Locate the cell with the specified text and output its (X, Y) center coordinate. 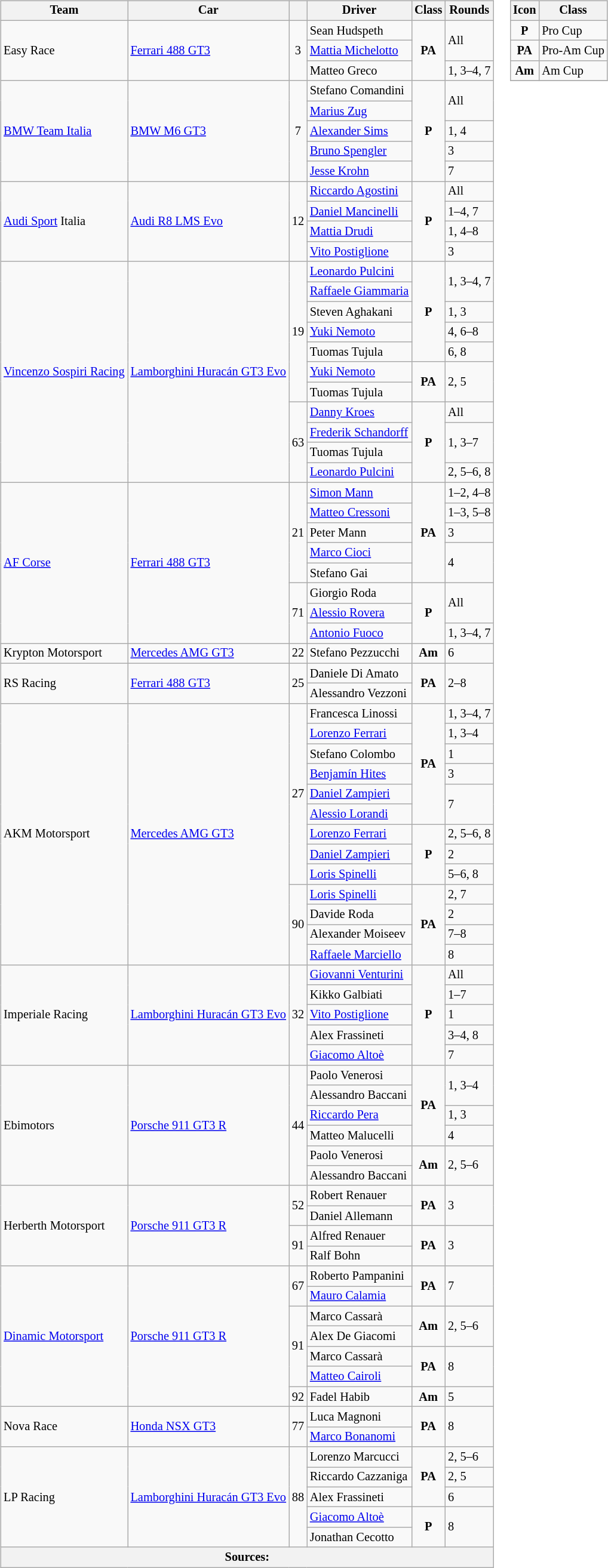
Nova Race (64, 1427)
12 (298, 222)
Matteo Greco (360, 71)
Ralf Bohn (360, 1256)
Riccardo Pera (360, 1116)
Francesca Linossi (360, 714)
Ebimotors (64, 1125)
Mauro Calamia (360, 1296)
Dinamic Motorsport (64, 1336)
Krypton Motorsport (64, 654)
88 (298, 1497)
1–4, 7 (469, 211)
Car (208, 11)
25 (298, 683)
Audi Sport Italia (64, 222)
Simon Mann (360, 492)
Matteo Cairoli (360, 1376)
Am Cup (573, 71)
RS Racing (64, 683)
Marco Bonanomi (360, 1437)
63 (298, 443)
Luca Magnoni (360, 1417)
5 (469, 1397)
Giovanni Venturini (360, 975)
4, 6–8 (469, 332)
6, 8 (469, 352)
Herberth Motorsport (64, 1226)
Pro Cup (573, 30)
Jesse Krohn (360, 171)
Mattia Drudi (360, 232)
Kikko Galbiati (360, 995)
BMW M6 GT3 (208, 131)
1, 3–7 (469, 442)
Audi R8 LMS Evo (208, 222)
1, 4 (469, 131)
Sources: (247, 1557)
AKM Motorsport (64, 834)
Mattia Michelotto (360, 51)
Bruno Spengler (360, 151)
Team (64, 11)
AF Corse (64, 562)
Roberto Pampanini (360, 1276)
Driver (360, 11)
Raffaele Giammaria (360, 292)
5–6, 8 (469, 874)
Rounds (469, 11)
1, 4–8 (469, 232)
Pro-Am Cup (573, 51)
Riccardo Agostini (360, 192)
Marco Cioci (360, 553)
1–3, 5–8 (469, 513)
71 (298, 614)
Daniele Di Amato (360, 673)
22 (298, 654)
BMW Team Italia (64, 131)
92 (298, 1397)
Davide Roda (360, 914)
21 (298, 532)
7–8 (469, 935)
27 (298, 794)
Alessio Lorandi (360, 814)
Matteo Cressoni (360, 513)
Alessio Rovera (360, 613)
44 (298, 1125)
Stefano Comandini (360, 91)
3–4, 8 (469, 1035)
Giorgio Roda (360, 593)
Stefano Pezzucchi (360, 654)
2–8 (469, 683)
Raffaele Marciello (360, 954)
Alexander Moiseev (360, 935)
Honda NSX GT3 (208, 1427)
Alexander Sims (360, 131)
1–7 (469, 995)
2, 7 (469, 895)
Jonathan Cecotto (360, 1538)
Easy Race (64, 50)
Fadel Habib (360, 1397)
90 (298, 925)
Imperiale Racing (64, 1015)
Sean Hudspeth (360, 30)
Stefano Colombo (360, 754)
Danny Kroes (360, 412)
Matteo Malucelli (360, 1135)
Antonio Fuoco (360, 633)
77 (298, 1427)
52 (298, 1206)
Alessandro Vezzoni (360, 694)
Lorenzo Marcucci (360, 1457)
Icon (524, 11)
32 (298, 1015)
Vincenzo Sospiri Racing (64, 372)
Benjamín Hites (360, 774)
Steven Aghakani (360, 312)
Riccardo Cazzaniga (360, 1477)
19 (298, 332)
Robert Renauer (360, 1196)
Alex De Giacomi (360, 1336)
Alfred Renauer (360, 1236)
Daniel Mancinelli (360, 211)
LP Racing (64, 1497)
Frederik Schandorff (360, 432)
Stefano Gai (360, 573)
1–2, 4–8 (469, 492)
Daniel Allemann (360, 1216)
67 (298, 1286)
Marius Zug (360, 111)
Peter Mann (360, 533)
